For the text-containing cell, return its midpoint in [x, y] coordinate format. 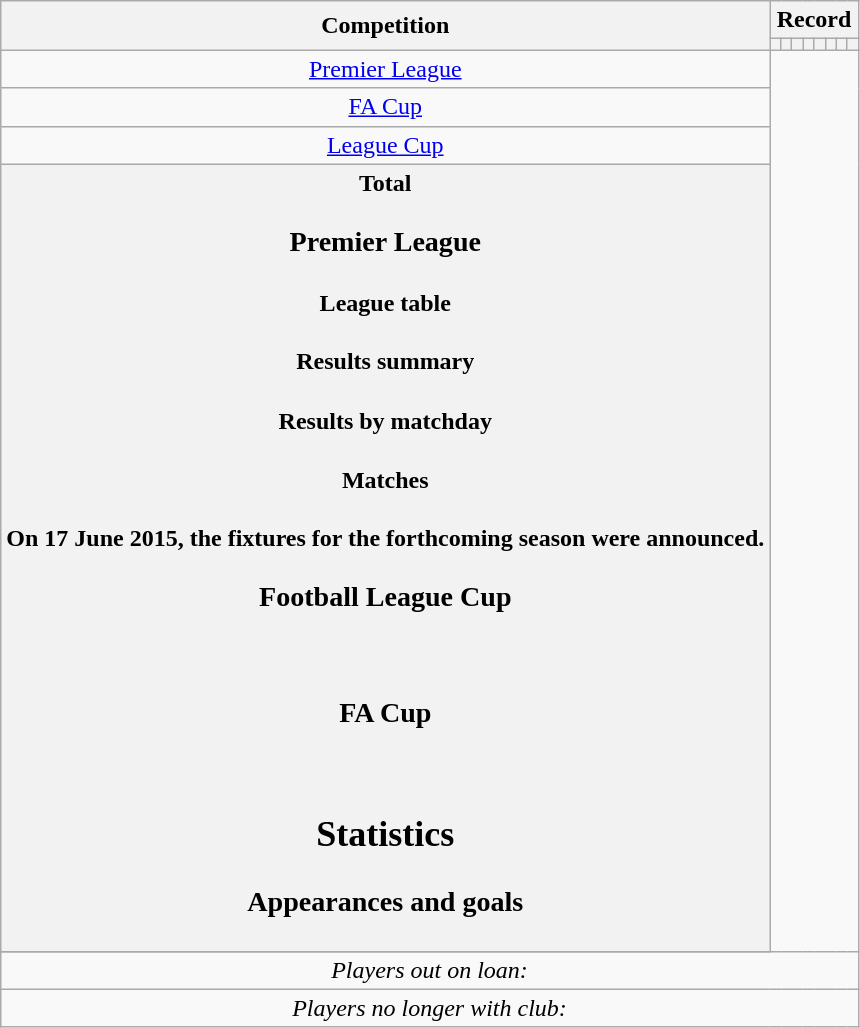
Competition [386, 26]
League Cup [386, 145]
Players no longer with club: [430, 1008]
Record [814, 20]
Players out on loan: [430, 970]
FA Cup [386, 107]
Premier League [386, 69]
